For the text-containing cell, return its midpoint in [x, y] coordinate format. 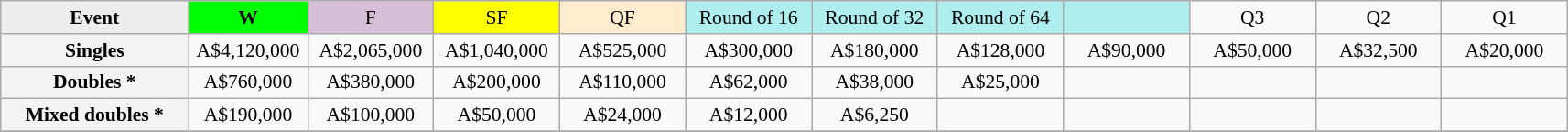
A$90,000 [1127, 50]
Q1 [1505, 17]
A$38,000 [874, 82]
A$200,000 [497, 82]
Singles [95, 50]
Doubles * [95, 82]
A$25,000 [1000, 82]
A$4,120,000 [248, 50]
SF [497, 17]
A$6,250 [874, 115]
Round of 64 [1000, 17]
A$180,000 [874, 50]
A$2,065,000 [371, 50]
A$32,500 [1379, 50]
A$525,000 [622, 50]
A$12,000 [749, 115]
A$1,040,000 [497, 50]
F [371, 17]
A$24,000 [622, 115]
Round of 16 [749, 17]
A$128,000 [1000, 50]
A$62,000 [749, 82]
A$100,000 [371, 115]
A$380,000 [371, 82]
A$190,000 [248, 115]
Event [95, 17]
A$20,000 [1505, 50]
A$300,000 [749, 50]
QF [622, 17]
A$760,000 [248, 82]
W [248, 17]
Mixed doubles * [95, 115]
Q2 [1379, 17]
A$110,000 [622, 82]
Round of 32 [874, 17]
Q3 [1252, 17]
